Locate the cell with the specified text and output its [X, Y] center coordinate. 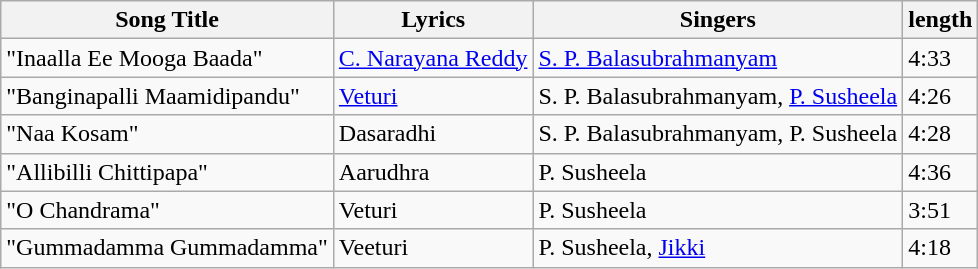
4:26 [940, 96]
Dasaradhi [433, 134]
length [940, 20]
"Allibilli Chittipapa" [168, 172]
4:28 [940, 134]
P. Susheela, Jikki [718, 248]
Song Title [168, 20]
Veeturi [433, 248]
"O Chandrama" [168, 210]
3:51 [940, 210]
S. P. Balasubrahmanyam [718, 58]
4:33 [940, 58]
Singers [718, 20]
"Gummadamma Gummadamma" [168, 248]
4:36 [940, 172]
"Inaalla Ee Mooga Baada" [168, 58]
C. Narayana Reddy [433, 58]
"Banginapalli Maamidipandu" [168, 96]
4:18 [940, 248]
"Naa Kosam" [168, 134]
Lyrics [433, 20]
Aarudhra [433, 172]
